Return (X, Y) of the center of cell containing provided text 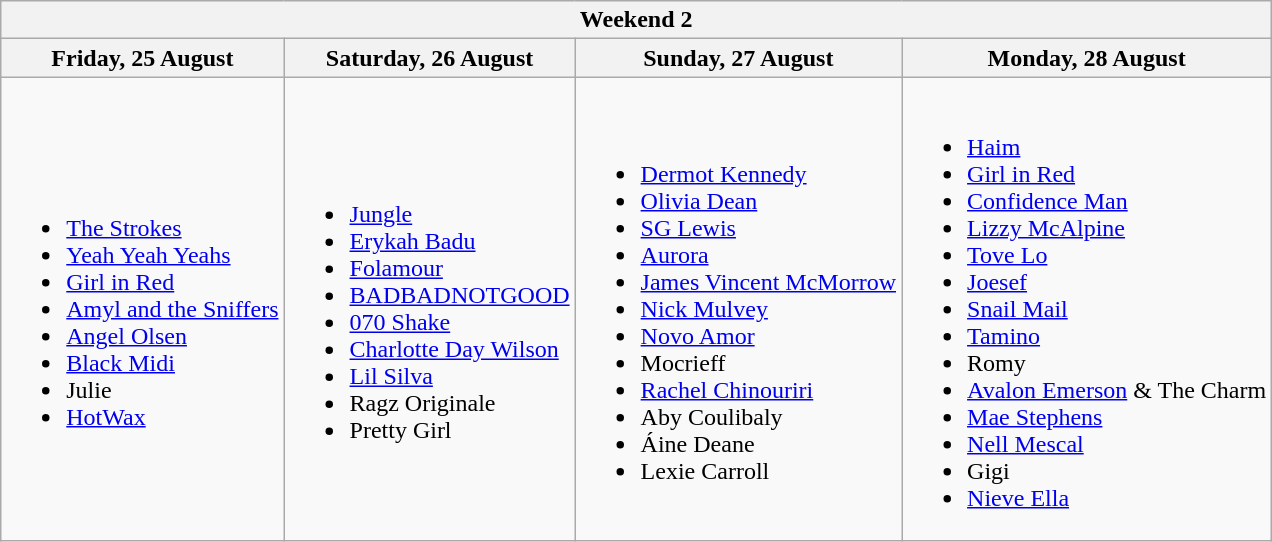
Monday, 28 August (1087, 58)
The StrokesYeah Yeah YeahsGirl in RedAmyl and the SniffersAngel OlsenBlack MidiJulieHotWax (142, 309)
Friday, 25 August (142, 58)
Saturday, 26 August (430, 58)
Weekend 2 (636, 20)
JungleErykah BaduFolamourBADBADNOTGOOD070 ShakeCharlotte Day WilsonLil SilvaRagz OriginalePretty Girl (430, 309)
Sunday, 27 August (738, 58)
Dermot KennedyOlivia DeanSG LewisAuroraJames Vincent McMorrowNick MulveyNovo AmorMocrieffRachel ChinouririAby CoulibalyÁine DeaneLexie Carroll (738, 309)
HaimGirl in RedConfidence ManLizzy McAlpineTove LoJoesefSnail MailTaminoRomyAvalon Emerson & The CharmMae StephensNell MescalGigiNieve Ella (1087, 309)
